Pinpoint the cell where the given text exists, returning its (x, y) midpoint coordinate. 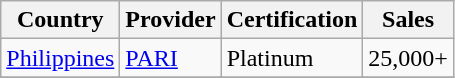
PARI (170, 58)
Provider (170, 20)
Sales (408, 20)
Philippines (60, 58)
Certification (292, 20)
25,000+ (408, 58)
Country (60, 20)
Platinum (292, 58)
